Capture the cell that displays the provided text and extract its [X, Y] central coordinate. 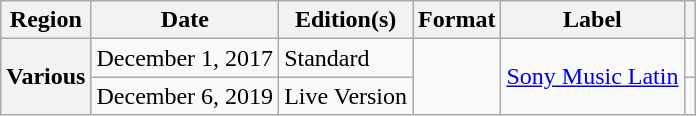
Format [457, 20]
Date [185, 20]
Sony Music Latin [592, 77]
Standard [346, 58]
Region [46, 20]
Various [46, 77]
December 1, 2017 [185, 58]
December 6, 2019 [185, 96]
Edition(s) [346, 20]
Live Version [346, 96]
Label [592, 20]
